For the text-containing cell, return its midpoint in (x, y) coordinate format. 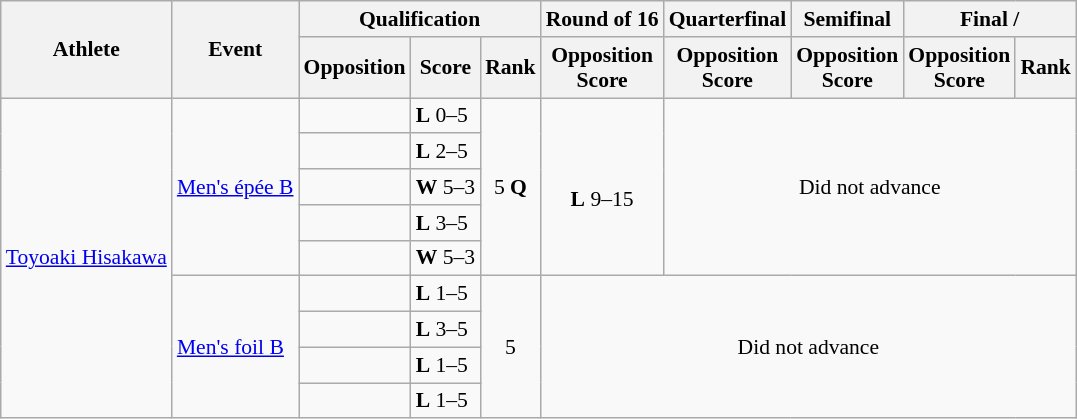
Semifinal (847, 19)
Qualification (420, 19)
Toyoaki Hisakawa (86, 258)
L 0–5 (446, 116)
L 2–5 (446, 152)
5 (510, 347)
L 9–15 (602, 187)
Men's foil B (236, 347)
Round of 16 (602, 19)
Opposition (355, 68)
Athlete (86, 50)
5 Q (510, 187)
Men's épée B (236, 187)
Quarterfinal (728, 19)
Event (236, 50)
Score (446, 68)
Final / (990, 19)
